Determine the (X, Y) coordinate at the center of the cell enclosing the given text.  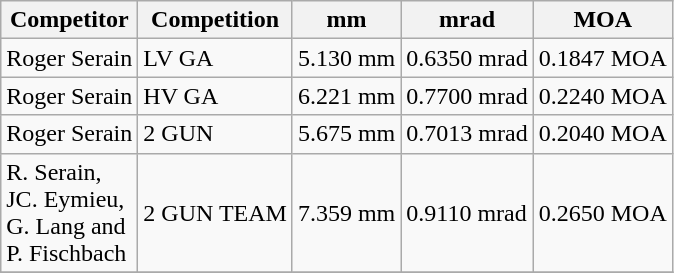
0.2240 MOA (602, 96)
5.130 mm (346, 58)
mrad (467, 20)
0.2650 MOA (602, 212)
Competition (216, 20)
0.6350 mrad (467, 58)
0.7700 mrad (467, 96)
LV GA (216, 58)
6.221 mm (346, 96)
0.7013 mrad (467, 134)
2 GUN TEAM (216, 212)
mm (346, 20)
7.359 mm (346, 212)
0.2040 MOA (602, 134)
5.675 mm (346, 134)
R. Serain, JC. Eymieu, G. Lang and P. Fischbach (70, 212)
2 GUN (216, 134)
0.9110 mrad (467, 212)
MOA (602, 20)
HV GA (216, 96)
Competitor (70, 20)
0.1847 MOA (602, 58)
